Extract the [X, Y] coordinate from the center of the cell holding the provided text.  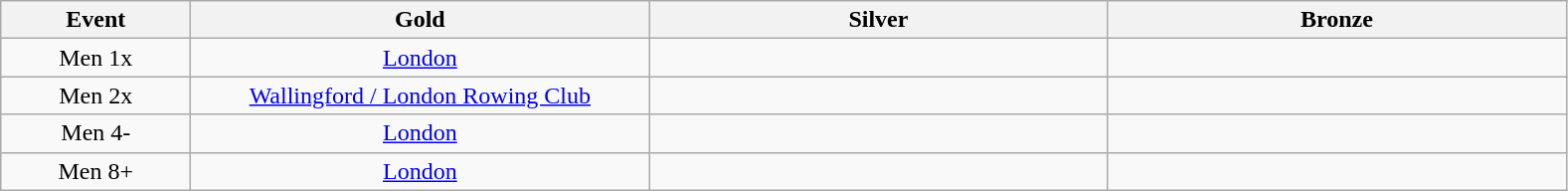
Men 1x [95, 58]
Silver [879, 20]
Event [95, 20]
Men 8+ [95, 171]
Men 2x [95, 95]
Wallingford / London Rowing Club [420, 95]
Men 4- [95, 133]
Bronze [1336, 20]
Gold [420, 20]
